Pinpoint the cell where the given text exists, returning its [X, Y] midpoint coordinate. 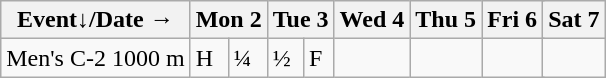
Sat 7 [574, 20]
Wed 4 [372, 20]
Men's C-2 1000 m [96, 58]
Mon 2 [228, 20]
¼ [248, 58]
H [209, 58]
F [320, 58]
½ [285, 58]
Fri 6 [512, 20]
Tue 3 [300, 20]
Event↓/Date → [96, 20]
Thu 5 [446, 20]
